Detect which cell encompasses the target text, then output its (X, Y) center coordinate. 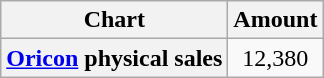
Oricon physical sales (114, 58)
Amount (276, 20)
Chart (114, 20)
12,380 (276, 58)
